Detect which cell encompasses the target text, then output its [x, y] center coordinate. 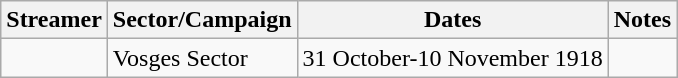
Vosges Sector [202, 58]
Streamer [54, 20]
Notes [642, 20]
31 October-10 November 1918 [452, 58]
Dates [452, 20]
Sector/Campaign [202, 20]
